Return (X, Y) of the center of cell containing provided text 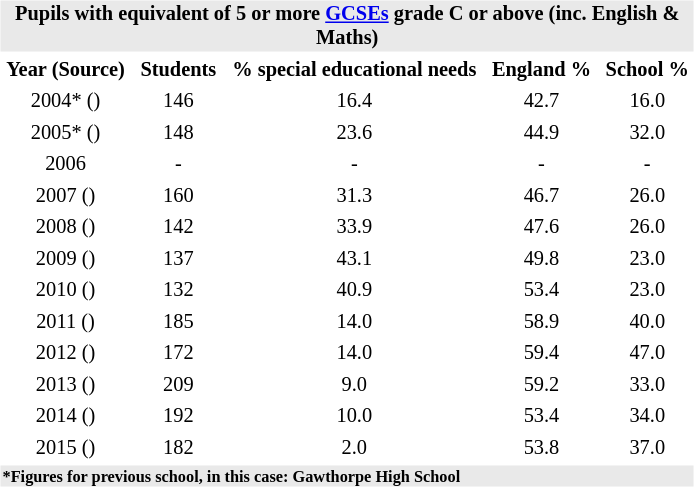
43.1 (354, 258)
16.4 (354, 102)
132 (179, 290)
2.0 (354, 448)
England % (541, 70)
32.0 (648, 132)
47.0 (648, 354)
146 (179, 102)
192 (179, 416)
2010 () (66, 290)
10.0 (354, 416)
47.6 (541, 228)
40.0 (648, 322)
2006 (66, 164)
42.7 (541, 102)
Students (179, 70)
46.7 (541, 196)
*Figures for previous school, in this case: Gawthorpe High School (348, 476)
142 (179, 228)
148 (179, 132)
33.0 (648, 384)
2007 () (66, 196)
40.9 (354, 290)
16.0 (648, 102)
185 (179, 322)
2005* () (66, 132)
Year (Source) (66, 70)
2015 () (66, 448)
School % (648, 70)
172 (179, 354)
160 (179, 196)
49.8 (541, 258)
33.9 (354, 228)
2013 () (66, 384)
44.9 (541, 132)
31.3 (354, 196)
23.6 (354, 132)
34.0 (648, 416)
% special educational needs (354, 70)
2014 () (66, 416)
2011 () (66, 322)
209 (179, 384)
Pupils with equivalent of 5 or more GCSEs grade C or above (inc. English & Maths) (348, 26)
9.0 (354, 384)
58.9 (541, 322)
53.8 (541, 448)
59.4 (541, 354)
59.2 (541, 384)
182 (179, 448)
2004* () (66, 102)
2008 () (66, 228)
37.0 (648, 448)
137 (179, 258)
2009 () (66, 258)
2012 () (66, 354)
